Locate the cell with the specified text and output its (X, Y) center coordinate. 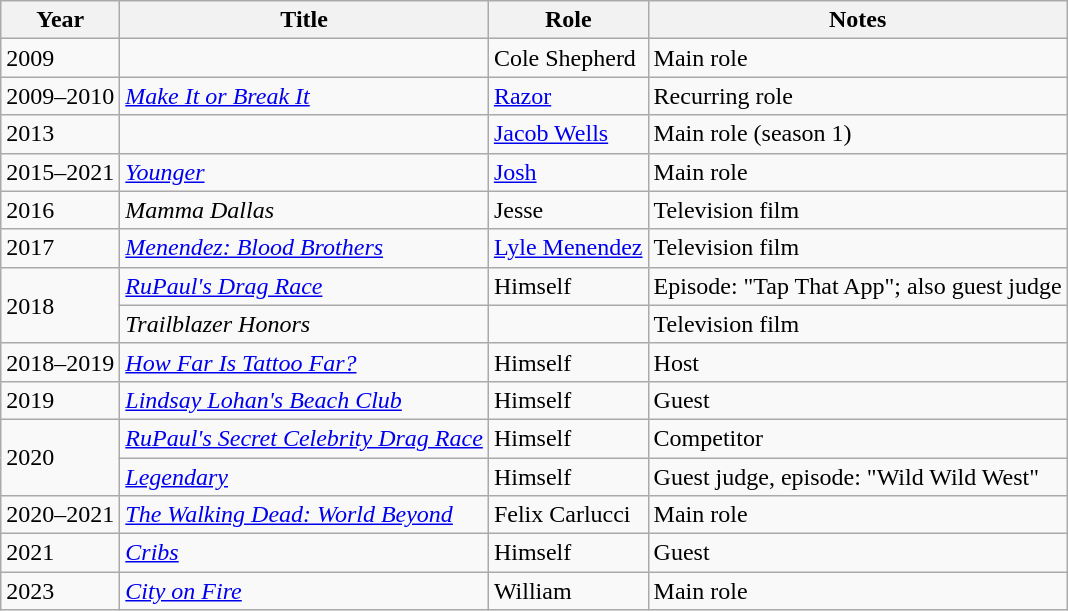
Felix Carlucci (568, 515)
How Far Is Tattoo Far? (304, 362)
Cribs (304, 553)
Razor (568, 96)
Title (304, 20)
2017 (60, 248)
City on Fire (304, 591)
2020 (60, 457)
Jacob Wells (568, 134)
2016 (60, 210)
RuPaul's Secret Celebrity Drag Race (304, 438)
Competitor (858, 438)
Guest judge, episode: "Wild Wild West" (858, 477)
RuPaul's Drag Race (304, 286)
Josh (568, 172)
Host (858, 362)
Make It or Break It (304, 96)
Lyle Menendez (568, 248)
Role (568, 20)
2019 (60, 400)
2018 (60, 305)
2009–2010 (60, 96)
Younger (304, 172)
2015–2021 (60, 172)
Menendez: Blood Brothers (304, 248)
Mamma Dallas (304, 210)
Year (60, 20)
2018–2019 (60, 362)
The Walking Dead: World Beyond (304, 515)
Cole Shepherd (568, 58)
Trailblazer Honors (304, 324)
Jesse (568, 210)
Recurring role (858, 96)
2013 (60, 134)
William (568, 591)
Lindsay Lohan's Beach Club (304, 400)
Episode: "Tap That App"; also guest judge (858, 286)
Main role (season 1) (858, 134)
2009 (60, 58)
2023 (60, 591)
2021 (60, 553)
Notes (858, 20)
Legendary (304, 477)
2020–2021 (60, 515)
